Return the [x, y] coordinate for the center point of the cell that contains the specified text.  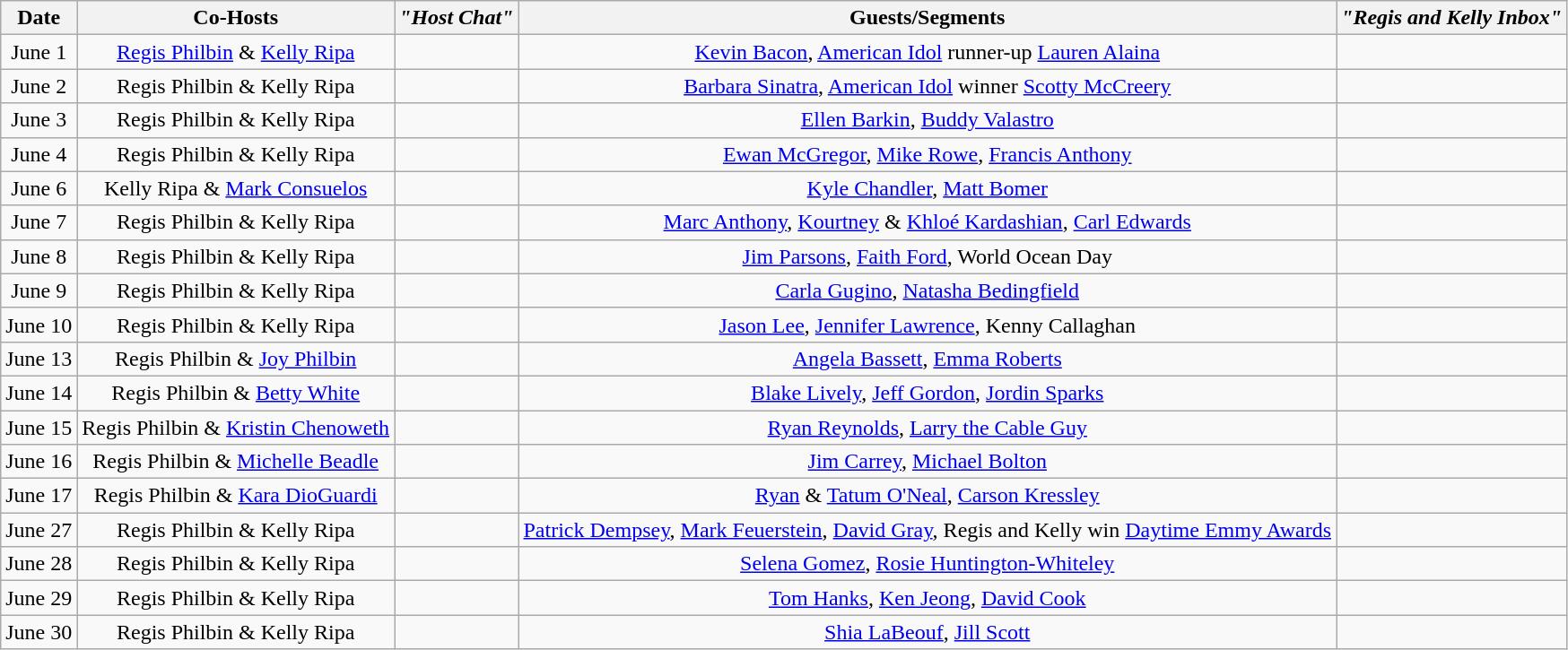
June 15 [39, 428]
"Regis and Kelly Inbox" [1451, 18]
June 27 [39, 530]
June 14 [39, 393]
June 7 [39, 222]
Barbara Sinatra, American Idol winner Scotty McCreery [928, 86]
Regis Philbin & Kara DioGuardi [236, 496]
June 17 [39, 496]
Shia LaBeouf, Jill Scott [928, 632]
"Host Chat" [457, 18]
Date [39, 18]
June 2 [39, 86]
June 4 [39, 154]
Angela Bassett, Emma Roberts [928, 359]
June 6 [39, 188]
June 30 [39, 632]
Ewan McGregor, Mike Rowe, Francis Anthony [928, 154]
Regis Philbin & Betty White [236, 393]
Jim Carrey, Michael Bolton [928, 462]
Patrick Dempsey, Mark Feuerstein, David Gray, Regis and Kelly win Daytime Emmy Awards [928, 530]
Ryan Reynolds, Larry the Cable Guy [928, 428]
Co-Hosts [236, 18]
June 16 [39, 462]
Carla Gugino, Natasha Bedingfield [928, 290]
Kelly Ripa & Mark Consuelos [236, 188]
Kevin Bacon, American Idol runner-up Lauren Alaina [928, 52]
Ryan & Tatum O'Neal, Carson Kressley [928, 496]
June 1 [39, 52]
Kyle Chandler, Matt Bomer [928, 188]
Regis Philbin & Joy Philbin [236, 359]
Marc Anthony, Kourtney & Khloé Kardashian, Carl Edwards [928, 222]
Regis Philbin & Kristin Chenoweth [236, 428]
June 28 [39, 564]
June 13 [39, 359]
June 9 [39, 290]
Ellen Barkin, Buddy Valastro [928, 120]
June 3 [39, 120]
Selena Gomez, Rosie Huntington-Whiteley [928, 564]
Blake Lively, Jeff Gordon, Jordin Sparks [928, 393]
Guests/Segments [928, 18]
Regis Philbin & Michelle Beadle [236, 462]
June 29 [39, 598]
June 8 [39, 256]
Tom Hanks, Ken Jeong, David Cook [928, 598]
Jim Parsons, Faith Ford, World Ocean Day [928, 256]
Jason Lee, Jennifer Lawrence, Kenny Callaghan [928, 325]
June 10 [39, 325]
